From the cell containing the given text, extract its center point as (X, Y) coordinate. 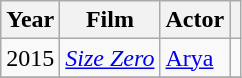
Actor (195, 20)
Size Zero (110, 58)
Film (110, 20)
2015 (30, 58)
Arya (195, 58)
Year (30, 20)
